For the text-containing cell, return its midpoint in [X, Y] coordinate format. 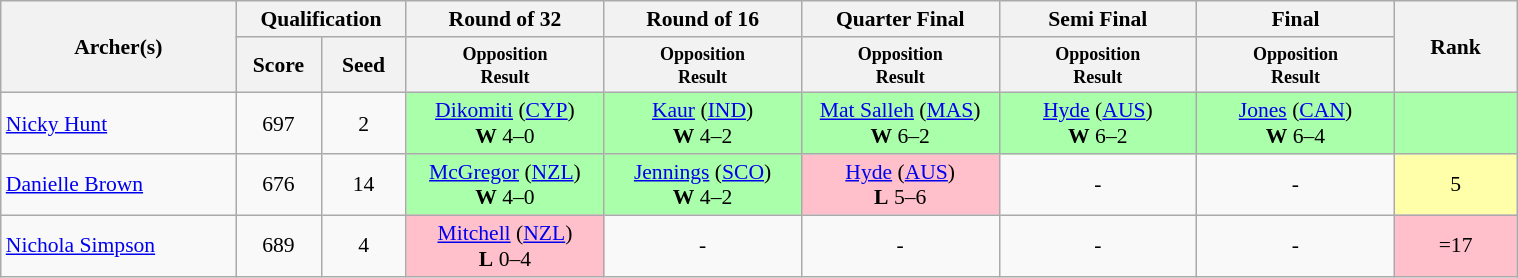
Archer(s) [118, 47]
14 [364, 184]
676 [278, 184]
Kaur (IND)W 4–2 [703, 124]
=17 [1456, 246]
Nichola Simpson [118, 246]
Qualification [321, 19]
689 [278, 246]
4 [364, 246]
Nicky Hunt [118, 124]
Round of 16 [703, 19]
Mat Salleh (MAS)W 6–2 [900, 124]
5 [1456, 184]
Hyde (AUS)L 5–6 [900, 184]
Jennings (SCO)W 4–2 [703, 184]
Jones (CAN)W 6–4 [1296, 124]
Final [1296, 19]
Mitchell (NZL)L 0–4 [505, 246]
Score [278, 65]
Hyde (AUS)W 6–2 [1098, 124]
Semi Final [1098, 19]
2 [364, 124]
Dikomiti (CYP)W 4–0 [505, 124]
Seed [364, 65]
McGregor (NZL)W 4–0 [505, 184]
Round of 32 [505, 19]
Danielle Brown [118, 184]
Quarter Final [900, 19]
697 [278, 124]
Rank [1456, 47]
